Return [X, Y] of the center of cell containing provided text 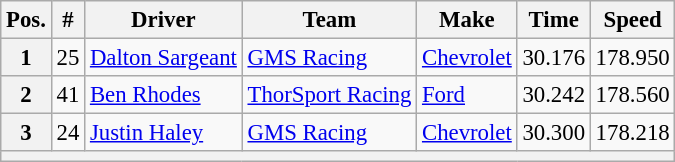
Driver [164, 20]
Ben Rhodes [164, 95]
25 [68, 58]
Pos. [26, 20]
Time [554, 20]
2 [26, 95]
Dalton Sargeant [164, 58]
Team [329, 20]
24 [68, 133]
Ford [467, 95]
178.560 [632, 95]
# [68, 20]
178.950 [632, 58]
Justin Haley [164, 133]
1 [26, 58]
ThorSport Racing [329, 95]
Speed [632, 20]
41 [68, 95]
30.176 [554, 58]
30.242 [554, 95]
30.300 [554, 133]
178.218 [632, 133]
3 [26, 133]
Make [467, 20]
